Find where the given text appears and provide that cell's center as (X, Y) coordinate. 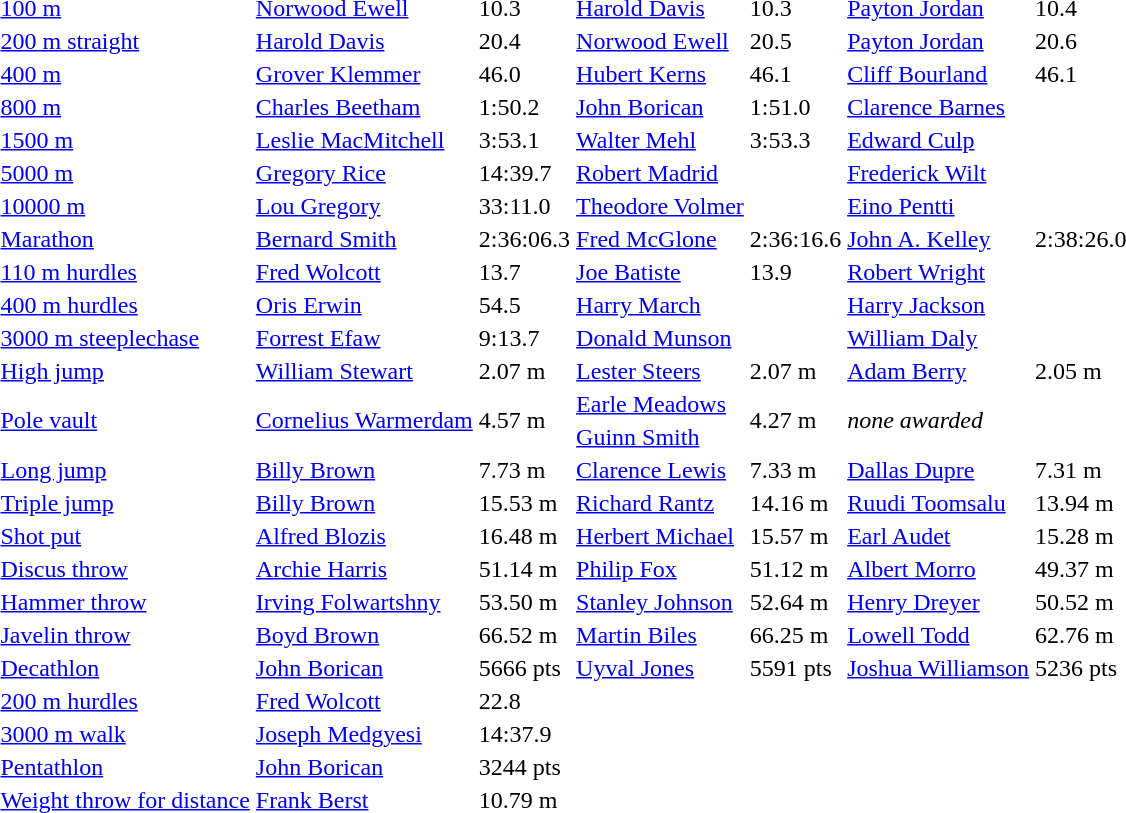
22.8 (524, 701)
1:51.0 (795, 107)
15.53 m (524, 503)
13.7 (524, 272)
Archie Harris (364, 569)
46.0 (524, 74)
Harry Jackson (938, 305)
Adam Berry (938, 371)
Clarence Barnes (938, 107)
Grover Klemmer (364, 74)
51.12 m (795, 569)
Ruudi Toomsalu (938, 503)
2:36:06.3 (524, 239)
Albert Morro (938, 569)
Herbert Michael (660, 536)
Guinn Smith (660, 437)
Joshua Williamson (938, 668)
Theodore Volmer (660, 206)
Lester Steers (660, 371)
53.50 m (524, 602)
Eino Pentti (938, 206)
52.64 m (795, 602)
Joe Batiste (660, 272)
Dallas Dupre (938, 470)
20.4 (524, 41)
33:11.0 (524, 206)
Harold Davis (364, 41)
Frederick Wilt (938, 173)
William Daly (938, 338)
Cornelius Warmerdam (364, 420)
Cliff Bourland (938, 74)
Irving Folwartshny (364, 602)
William Stewart (364, 371)
Boyd Brown (364, 635)
Henry Dreyer (938, 602)
Hubert Kerns (660, 74)
4.27 m (795, 420)
Edward Culp (938, 140)
3244 pts (524, 767)
Donald Munson (660, 338)
7.33 m (795, 470)
Forrest Efaw (364, 338)
4.57 m (524, 420)
54.5 (524, 305)
14:39.7 (524, 173)
Leslie MacMitchell (364, 140)
9:13.7 (524, 338)
Lowell Todd (938, 635)
Robert Madrid (660, 173)
16.48 m (524, 536)
3:53.3 (795, 140)
46.1 (795, 74)
5666 pts (524, 668)
Fred McGlone (660, 239)
Clarence Lewis (660, 470)
Martin Biles (660, 635)
5591 pts (795, 668)
Walter Mehl (660, 140)
Alfred Blozis (364, 536)
Norwood Ewell (660, 41)
2:36:16.6 (795, 239)
20.5 (795, 41)
Gregory Rice (364, 173)
15.57 m (795, 536)
Earl Audet (938, 536)
13.9 (795, 272)
14:37.9 (524, 734)
Charles Beetham (364, 107)
Robert Wright (938, 272)
Oris Erwin (364, 305)
Bernard Smith (364, 239)
66.52 m (524, 635)
Harry March (660, 305)
51.14 m (524, 569)
Joseph Medgyesi (364, 734)
Richard Rantz (660, 503)
Uyval Jones (660, 668)
Lou Gregory (364, 206)
Stanley Johnson (660, 602)
John A. Kelley (938, 239)
14.16 m (795, 503)
7.73 m (524, 470)
1:50.2 (524, 107)
Earle Meadows (660, 404)
Payton Jordan (938, 41)
66.25 m (795, 635)
3:53.1 (524, 140)
Philip Fox (660, 569)
